Provide the [X, Y] coordinate of the cell's center where the given text is located.  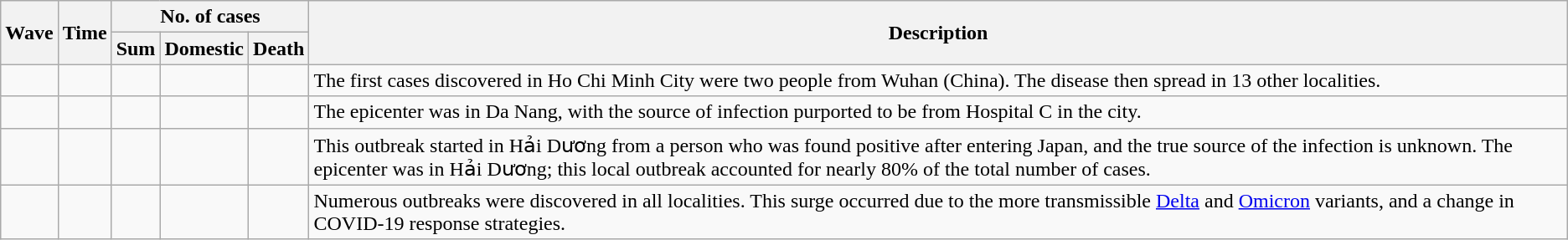
Time [85, 33]
Domestic [204, 49]
Wave [29, 33]
Sum [136, 49]
No. of cases [210, 17]
The epicenter was in Da Nang, with the source of infection purported to be from Hospital C in the city. [938, 112]
Death [279, 49]
Description [938, 33]
The first cases discovered in Ho Chi Minh City were two people from Wuhan (China). The disease then spread in 13 other localities. [938, 80]
